Provide the [x, y] coordinate of the cell's center where the given text is located.  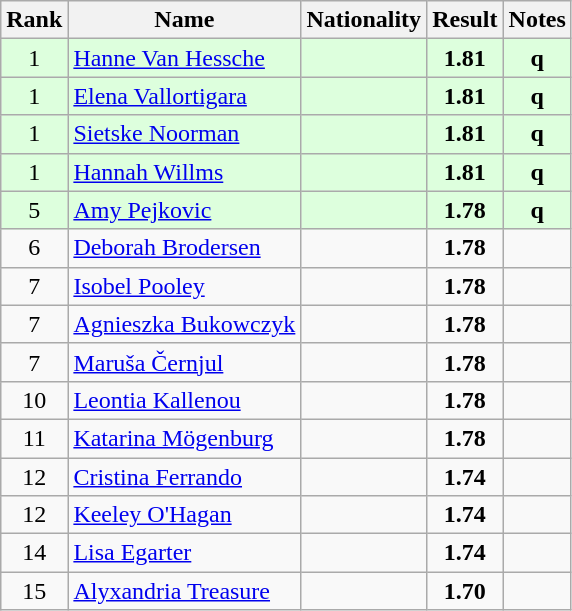
Nationality [364, 20]
15 [34, 591]
Deborah Brodersen [184, 248]
5 [34, 210]
Agnieszka Bukowczyk [184, 324]
Sietske Noorman [184, 134]
Katarina Mögenburg [184, 438]
Lisa Egarter [184, 553]
Isobel Pooley [184, 286]
Amy Pejkovic [184, 210]
Cristina Ferrando [184, 477]
Alyxandria Treasure [184, 591]
Result [465, 20]
11 [34, 438]
Maruša Černjul [184, 362]
Keeley O'Hagan [184, 515]
Name [184, 20]
14 [34, 553]
Hanne Van Hessche [184, 58]
Notes [537, 20]
Rank [34, 20]
1.70 [465, 591]
Leontia Kallenou [184, 400]
6 [34, 248]
Elena Vallortigara [184, 96]
10 [34, 400]
Hannah Willms [184, 172]
